Extract the (X, Y) coordinate from the center of the cell holding the provided text.  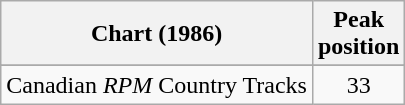
Canadian RPM Country Tracks (157, 85)
33 (358, 85)
Peakposition (358, 34)
Chart (1986) (157, 34)
